Determine the (x, y) coordinate at the center of the cell enclosing the given text.  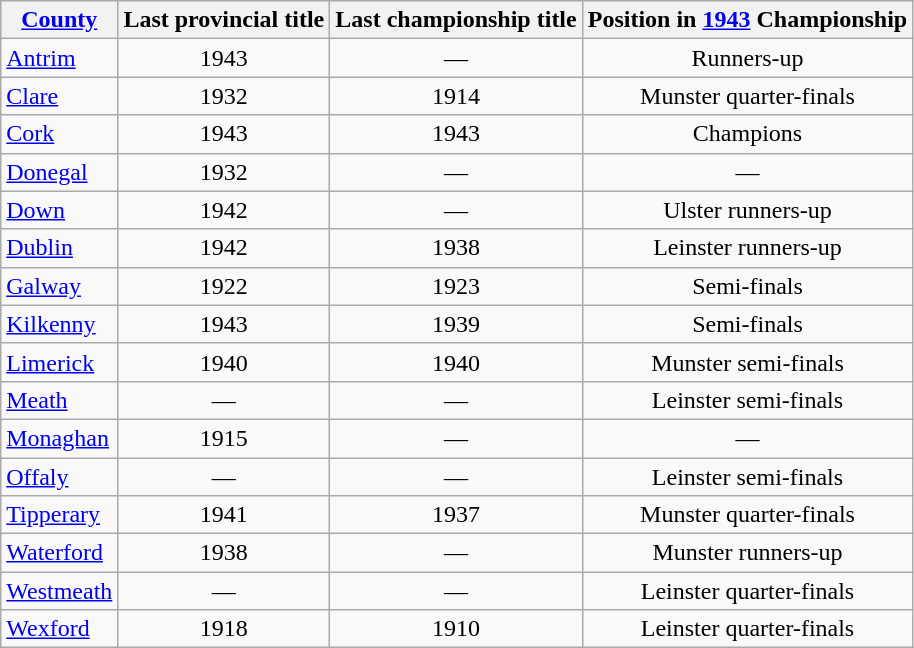
Clare (60, 96)
Cork (60, 134)
Down (60, 210)
Antrim (60, 58)
Meath (60, 400)
Munster runners-up (748, 553)
1937 (456, 515)
Leinster runners-up (748, 248)
Position in 1943 Championship (748, 20)
1914 (456, 96)
Last championship title (456, 20)
1910 (456, 629)
1923 (456, 286)
1939 (456, 324)
Kilkenny (60, 324)
Monaghan (60, 438)
Wexford (60, 629)
Ulster runners-up (748, 210)
1922 (224, 286)
Runners-up (748, 58)
Munster semi-finals (748, 362)
Galway (60, 286)
Limerick (60, 362)
1918 (224, 629)
Last provincial title (224, 20)
Dublin (60, 248)
Waterford (60, 553)
Tipperary (60, 515)
County (60, 20)
1941 (224, 515)
Donegal (60, 172)
1915 (224, 438)
Champions (748, 134)
Offaly (60, 477)
Westmeath (60, 591)
